Scan for the cell matching the given text and deliver its [X, Y] coordinate at center. 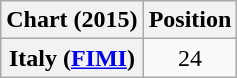
24 [190, 58]
Chart (2015) [72, 20]
Italy (FIMI) [72, 58]
Position [190, 20]
